Extract the [x, y] coordinate from the center of the cell holding the provided text.  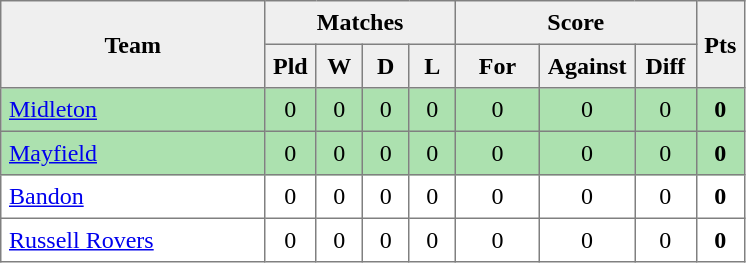
Team [133, 44]
Mayfield [133, 153]
Russell Rovers [133, 240]
L [432, 66]
Pts [720, 44]
Pld [290, 66]
D [385, 66]
For [497, 66]
Bandon [133, 197]
Midleton [133, 110]
Diff [666, 66]
W [339, 66]
Score [576, 23]
Matches [360, 23]
Against [586, 66]
